Return [x, y] of the center of cell containing provided text 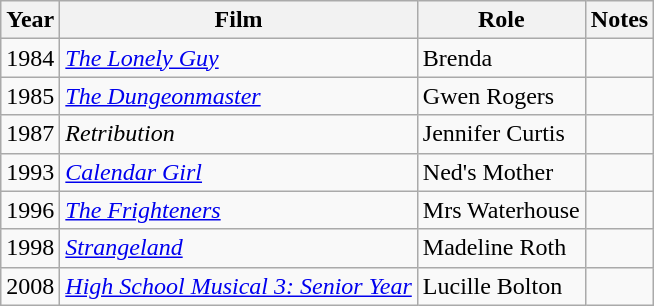
The Frighteners [238, 210]
2008 [30, 286]
Film [238, 20]
Year [30, 20]
Notes [619, 20]
Jennifer Curtis [501, 134]
1993 [30, 172]
1987 [30, 134]
Gwen Rogers [501, 96]
Mrs Waterhouse [501, 210]
Brenda [501, 58]
Calendar Girl [238, 172]
Strangeland [238, 248]
Madeline Roth [501, 248]
Retribution [238, 134]
The Lonely Guy [238, 58]
The Dungeonmaster [238, 96]
High School Musical 3: Senior Year [238, 286]
Ned's Mother [501, 172]
Lucille Bolton [501, 286]
1998 [30, 248]
1996 [30, 210]
1985 [30, 96]
1984 [30, 58]
Role [501, 20]
